Locate the cell with the specified text and output its [X, Y] center coordinate. 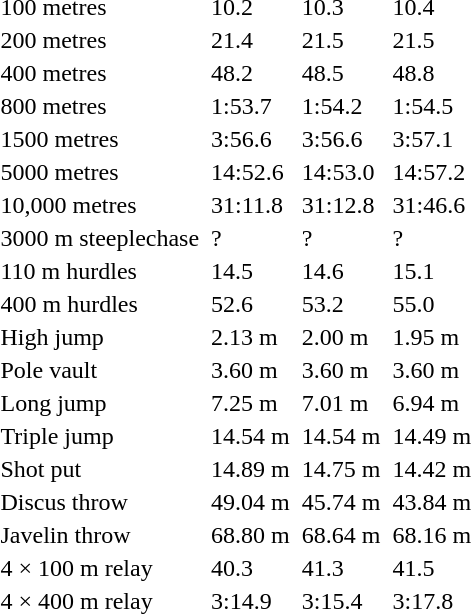
14:53.0 [341, 172]
21.4 [251, 40]
68.64 m [341, 535]
31:11.8 [251, 205]
1:53.7 [251, 106]
14:52.6 [251, 172]
48.2 [251, 73]
1:54.2 [341, 106]
14.5 [251, 271]
14.89 m [251, 469]
52.6 [251, 304]
68.80 m [251, 535]
7.01 m [341, 403]
45.74 m [341, 502]
48.5 [341, 73]
40.3 [251, 568]
2.00 m [341, 337]
31:12.8 [341, 205]
2.13 m [251, 337]
49.04 m [251, 502]
7.25 m [251, 403]
14.75 m [341, 469]
41.3 [341, 568]
14.6 [341, 271]
21.5 [341, 40]
53.2 [341, 304]
